Return [X, Y] of the center of cell containing provided text 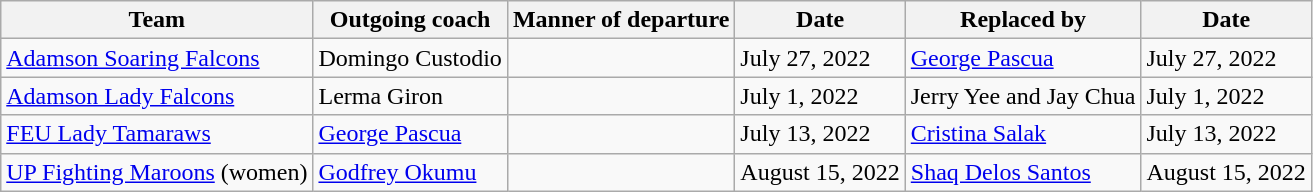
Team [157, 20]
Adamson Lady Falcons [157, 96]
Outgoing coach [410, 20]
Manner of departure [620, 20]
Domingo Custodio [410, 58]
Godfrey Okumu [410, 172]
Shaq Delos Santos [1023, 172]
FEU Lady Tamaraws [157, 134]
Replaced by [1023, 20]
UP Fighting Maroons (women) [157, 172]
Adamson Soaring Falcons [157, 58]
Jerry Yee and Jay Chua [1023, 96]
Lerma Giron [410, 96]
Cristina Salak [1023, 134]
